Pinpoint the cell where the given text exists, returning its [X, Y] midpoint coordinate. 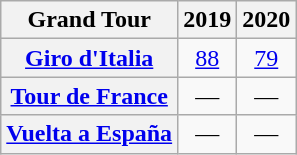
Giro d'Italia [90, 58]
Tour de France [90, 96]
79 [266, 58]
2019 [208, 20]
Vuelta a España [90, 134]
88 [208, 58]
2020 [266, 20]
Grand Tour [90, 20]
